Determine the (X, Y) coordinate at the center of the cell enclosing the given text.  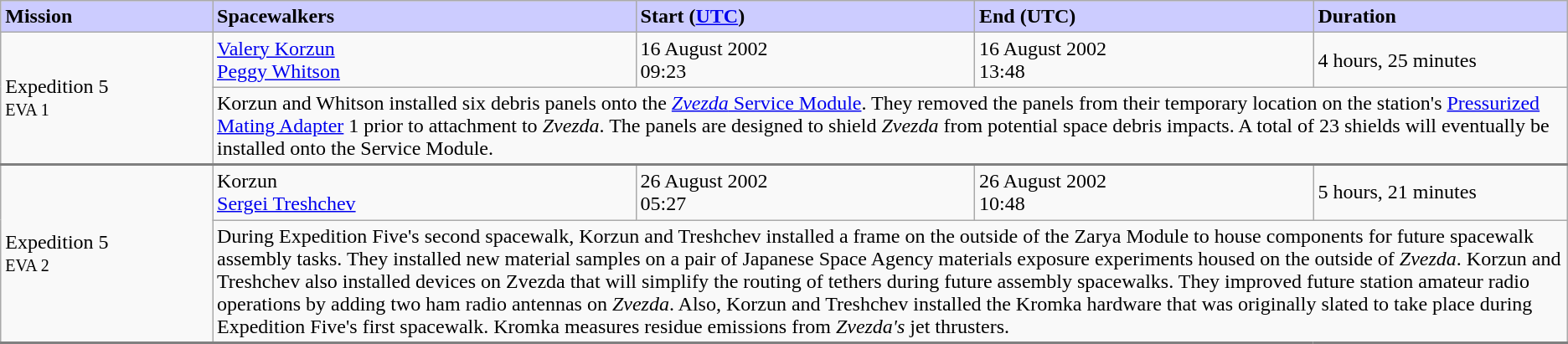
Expedition 5EVA 1 (107, 99)
Start (UTC) (805, 17)
Valery Korzun Peggy Whitson (425, 60)
Korzun Sergei Treshchev (425, 193)
16 August 2002 13:48 (1143, 60)
26 August 2002 05:27 (805, 193)
End (UTC) (1143, 17)
16 August 2002 09:23 (805, 60)
Expedition 5EVA 2 (107, 254)
5 hours, 21 minutes (1441, 193)
Duration (1441, 17)
26 August 2002 10:48 (1143, 193)
Mission (107, 17)
4 hours, 25 minutes (1441, 60)
Spacewalkers (425, 17)
